Pinpoint the cell where the given text exists, returning its [X, Y] midpoint coordinate. 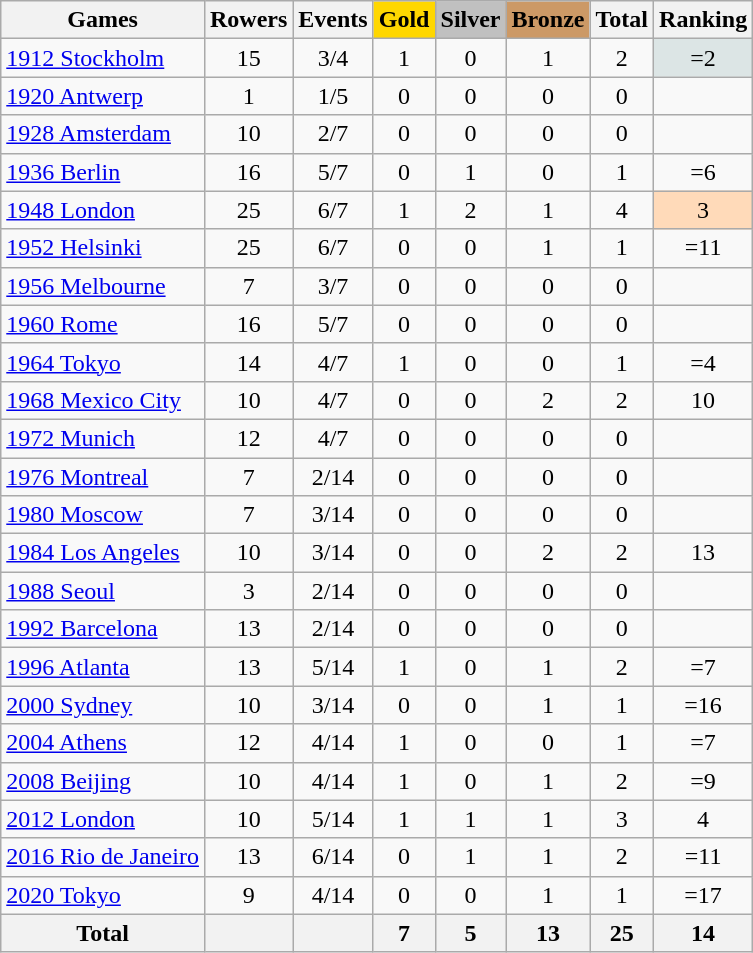
1960 Rome [103, 324]
1/5 [333, 96]
Events [333, 20]
6/14 [333, 857]
Gold [404, 20]
3/4 [333, 58]
1976 Montreal [103, 477]
=16 [704, 705]
Silver [470, 20]
1996 Atlanta [103, 667]
1964 Tokyo [103, 362]
1988 Seoul [103, 591]
=9 [704, 781]
9 [248, 895]
15 [248, 58]
2020 Tokyo [103, 895]
=2 [704, 58]
1912 Stockholm [103, 58]
1936 Berlin [103, 172]
1968 Mexico City [103, 400]
=17 [704, 895]
1984 Los Angeles [103, 553]
Rowers [248, 20]
=4 [704, 362]
1920 Antwerp [103, 96]
1980 Moscow [103, 515]
5 [470, 933]
1928 Amsterdam [103, 134]
2016 Rio de Janeiro [103, 857]
Games [103, 20]
2/7 [333, 134]
2012 London [103, 819]
2000 Sydney [103, 705]
1992 Barcelona [103, 629]
2008 Beijing [103, 781]
1972 Munich [103, 438]
1952 Helsinki [103, 248]
Ranking [704, 20]
3/7 [333, 286]
1956 Melbourne [103, 286]
2004 Athens [103, 743]
Bronze [548, 20]
1948 London [103, 210]
=6 [704, 172]
